Output the [x, y] coordinate of the center of the cell containing the given text.  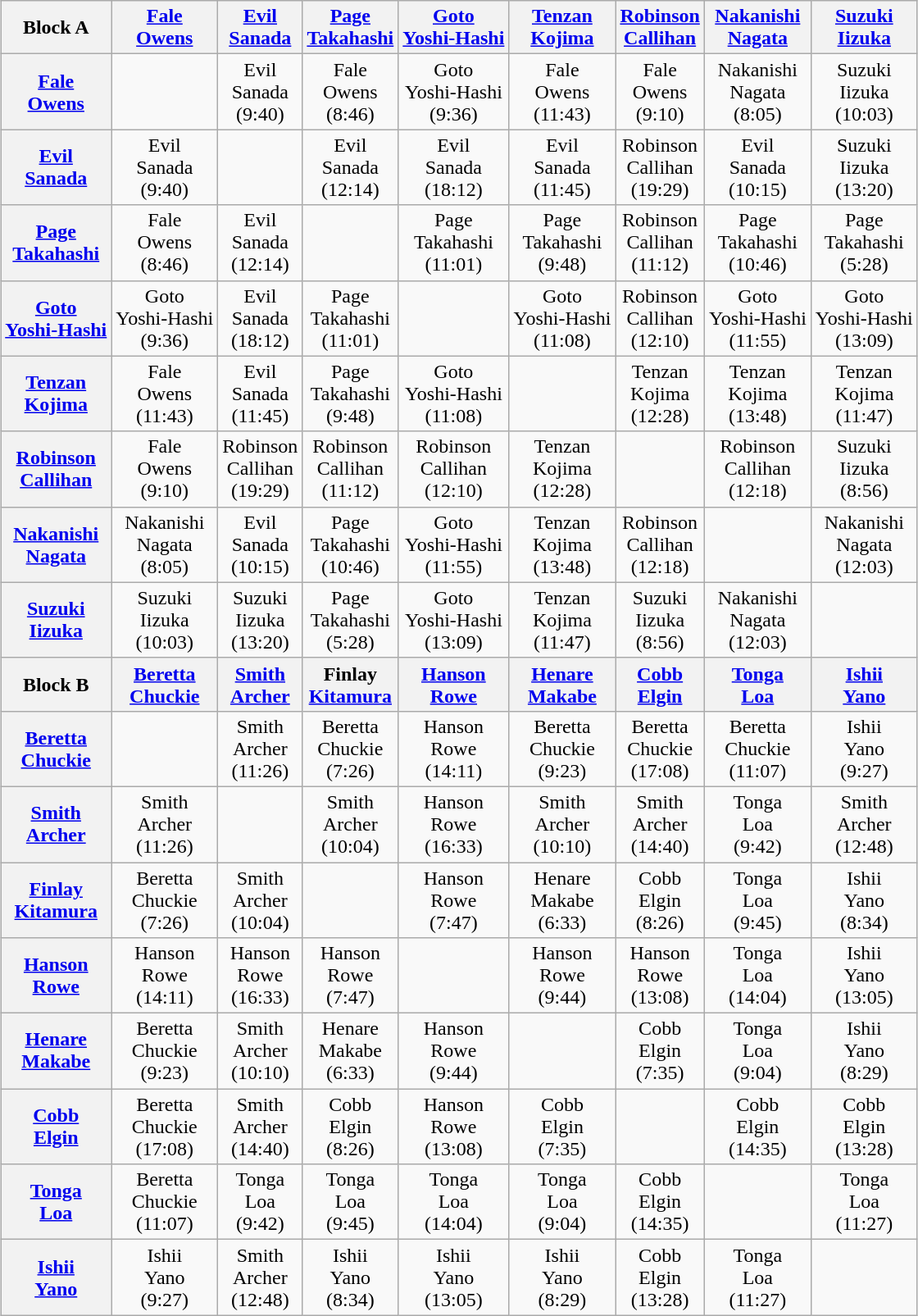
Block B [56, 684]
Block A [56, 28]
